Output the [X, Y] coordinate of the center of the cell containing the given text.  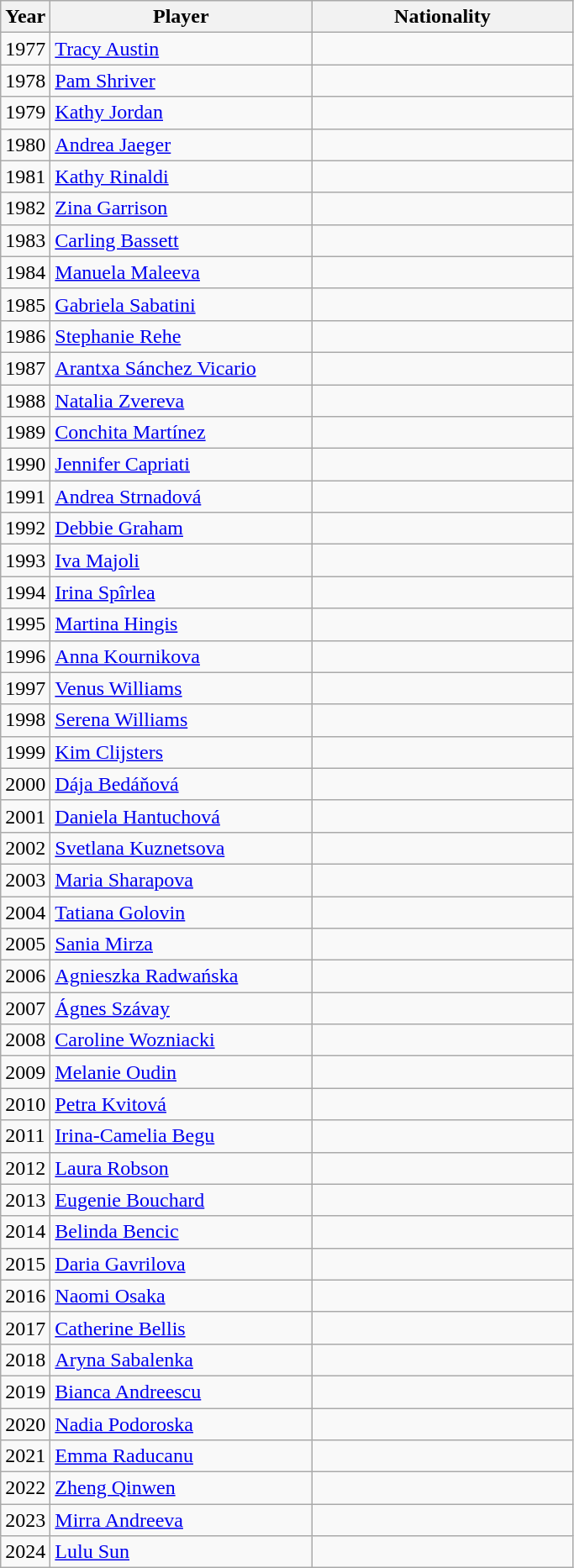
Bianca Andreescu [182, 1392]
Zheng Qinwen [182, 1488]
Kathy Jordan [182, 113]
Caroline Wozniacki [182, 1040]
Nationality [442, 17]
Agnieszka Radwańska [182, 976]
2008 [25, 1040]
1982 [25, 208]
1995 [25, 624]
Aryna Sabalenka [182, 1360]
Tracy Austin [182, 49]
Kim Clijsters [182, 752]
Tatiana Golovin [182, 912]
2010 [25, 1104]
Laura Robson [182, 1168]
1991 [25, 497]
Martina Hingis [182, 624]
2011 [25, 1136]
Iva Majoli [182, 560]
2002 [25, 848]
Jennifer Capriati [182, 465]
Emma Raducanu [182, 1456]
1997 [25, 688]
1984 [25, 272]
2000 [25, 784]
1983 [25, 240]
2004 [25, 912]
2005 [25, 944]
2014 [25, 1232]
Mirra Andreeva [182, 1520]
Ágnes Szávay [182, 1008]
Petra Kvitová [182, 1104]
Catherine Bellis [182, 1328]
Gabriela Sabatini [182, 304]
2012 [25, 1168]
Belinda Bencic [182, 1232]
Kathy Rinaldi [182, 176]
Melanie Oudin [182, 1072]
Debbie Graham [182, 529]
2015 [25, 1264]
2007 [25, 1008]
2016 [25, 1296]
1999 [25, 752]
Daria Gavrilova [182, 1264]
Player [182, 17]
Year [25, 17]
Pam Shriver [182, 81]
2019 [25, 1392]
1987 [25, 368]
Andrea Jaeger [182, 145]
1998 [25, 720]
Carling Bassett [182, 240]
2006 [25, 976]
2013 [25, 1200]
Andrea Strnadová [182, 497]
1977 [25, 49]
1980 [25, 145]
1981 [25, 176]
Zina Garrison [182, 208]
Maria Sharapova [182, 880]
Naomi Osaka [182, 1296]
2018 [25, 1360]
Stephanie Rehe [182, 336]
Irina-Camelia Begu [182, 1136]
Anna Kournikova [182, 656]
Manuela Maleeva [182, 272]
1979 [25, 113]
1988 [25, 401]
2003 [25, 880]
2024 [25, 1552]
Eugenie Bouchard [182, 1200]
Svetlana Kuznetsova [182, 848]
Venus Williams [182, 688]
2001 [25, 816]
Natalia Zvereva [182, 401]
Irina Spîrlea [182, 592]
1993 [25, 560]
2017 [25, 1328]
1992 [25, 529]
2022 [25, 1488]
Lulu Sun [182, 1552]
Nadia Podoroska [182, 1424]
2020 [25, 1424]
1978 [25, 81]
1994 [25, 592]
1985 [25, 304]
2021 [25, 1456]
1990 [25, 465]
2009 [25, 1072]
2023 [25, 1520]
Conchita Martínez [182, 433]
Daniela Hantuchová [182, 816]
1989 [25, 433]
1996 [25, 656]
Serena Williams [182, 720]
Arantxa Sánchez Vicario [182, 368]
Dája Bedáňová [182, 784]
Sania Mirza [182, 944]
1986 [25, 336]
